Detect which cell encompasses the target text, then output its (X, Y) center coordinate. 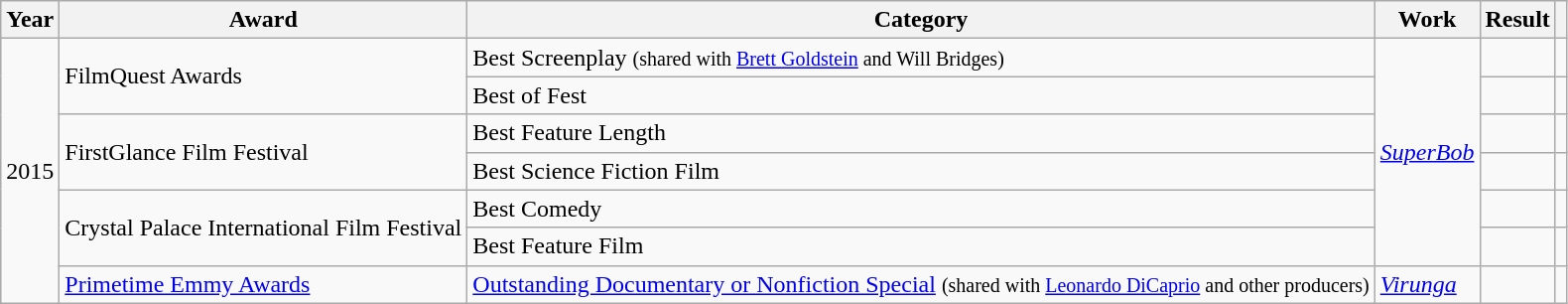
Award (264, 20)
Primetime Emmy Awards (264, 284)
Best Science Fiction Film (921, 171)
FilmQuest Awards (264, 76)
Virunga (1427, 284)
Crystal Palace International Film Festival (264, 228)
Category (921, 20)
FirstGlance Film Festival (264, 152)
Year (30, 20)
SuperBob (1427, 152)
Best Comedy (921, 209)
2015 (30, 171)
Best Feature Film (921, 246)
Outstanding Documentary or Nonfiction Special (shared with Leonardo DiCaprio and other producers) (921, 284)
Best Feature Length (921, 133)
Best Screenplay (shared with Brett Goldstein and Will Bridges) (921, 58)
Work (1427, 20)
Best of Fest (921, 95)
Result (1517, 20)
